Pinpoint the cell where the given text exists, returning its [x, y] midpoint coordinate. 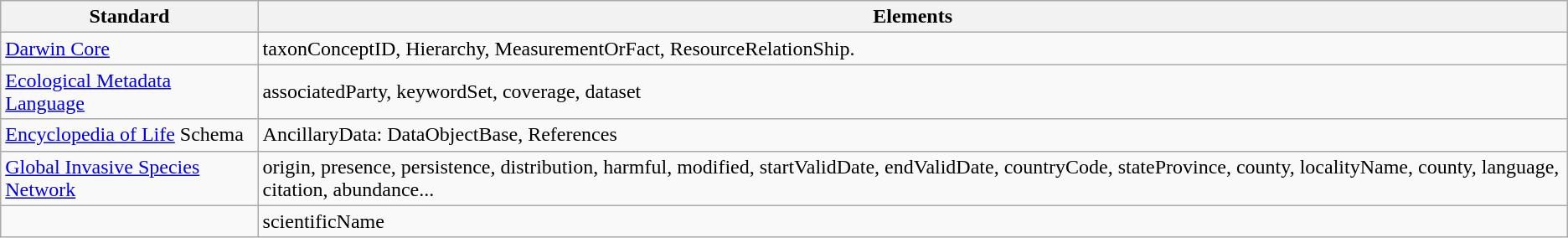
taxonConceptID, Hierarchy, MeasurementOrFact, ResourceRelationShip. [913, 49]
Darwin Core [129, 49]
Global Invasive Species Network [129, 178]
Elements [913, 17]
scientificName [913, 221]
Standard [129, 17]
Ecological Metadata Language [129, 92]
Encyclopedia of Life Schema [129, 135]
associatedParty, keywordSet, coverage, dataset [913, 92]
AncillaryData: DataObjectBase, References [913, 135]
